Identify which cell holds the provided text, then report its [X, Y] central coordinate. 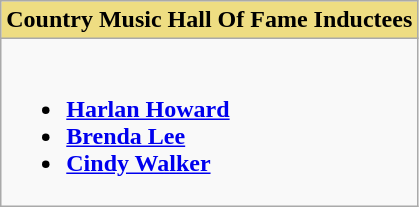
Harlan HowardBrenda LeeCindy Walker [210, 122]
Country Music Hall Of Fame Inductees [210, 20]
